Find where the given text appears and provide that cell's center as [X, Y] coordinate. 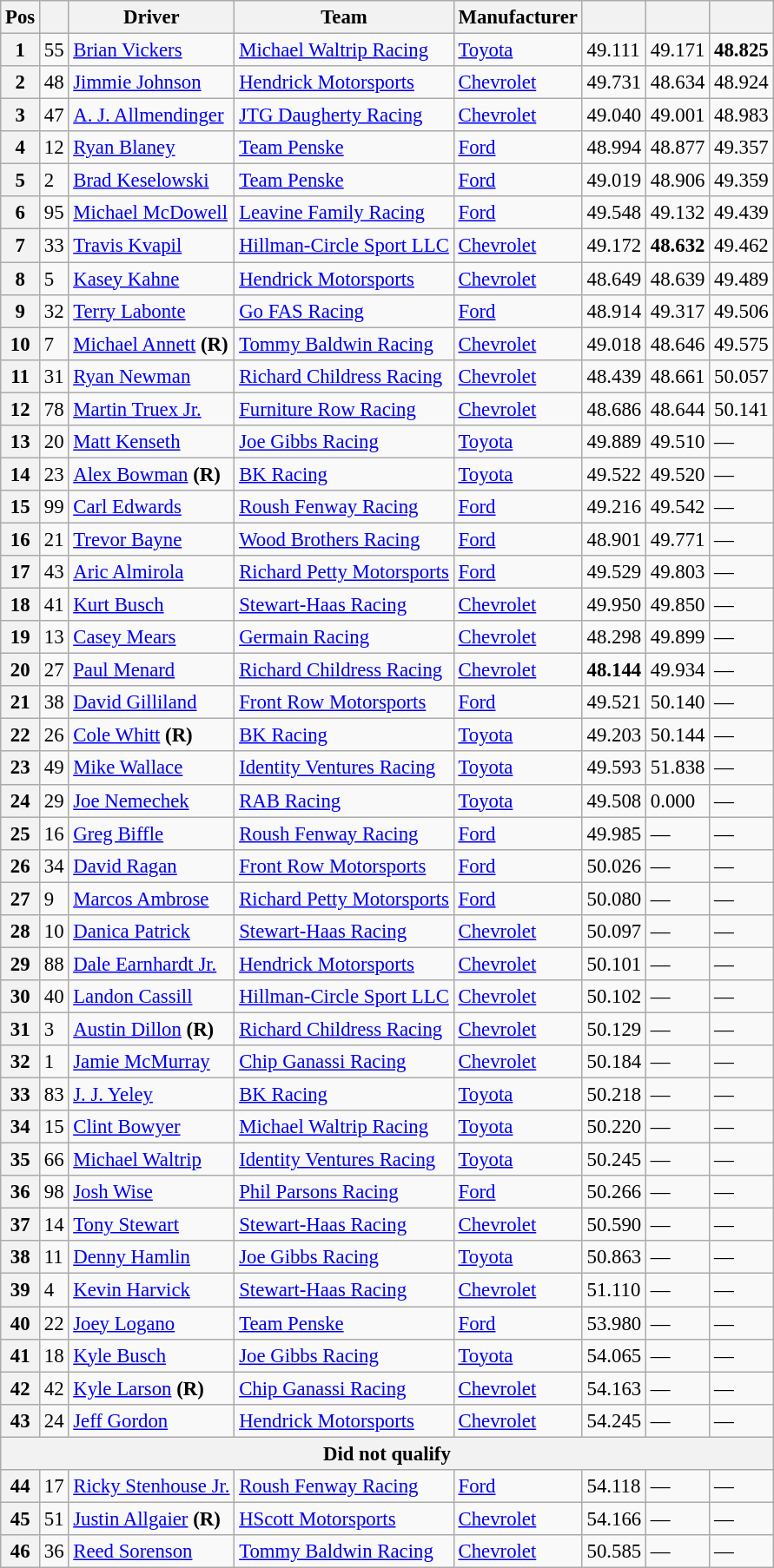
48.914 [613, 311]
Kasey Kahne [151, 279]
Cole Whitt (R) [151, 735]
A. J. Allmendinger [151, 115]
48.298 [613, 637]
66 [54, 1160]
47 [54, 115]
Tony Stewart [151, 1225]
Martin Truex Jr. [151, 409]
28 [21, 932]
51.110 [613, 1290]
Jamie McMurray [151, 1062]
49.850 [678, 605]
50.590 [613, 1225]
Kyle Busch [151, 1355]
48.632 [678, 246]
Brian Vickers [151, 50]
50.140 [678, 702]
49.040 [613, 115]
49.950 [613, 605]
19 [21, 637]
8 [21, 279]
48.439 [613, 376]
J. J. Yeley [151, 1095]
Matt Kenseth [151, 442]
49.521 [613, 702]
49.520 [678, 474]
48.901 [613, 539]
49.203 [613, 735]
Jimmie Johnson [151, 82]
55 [54, 50]
Kurt Busch [151, 605]
Alex Bowman (R) [151, 474]
48.646 [678, 344]
Ryan Blaney [151, 148]
Austin Dillon (R) [151, 1029]
Marcos Ambrose [151, 899]
49.510 [678, 442]
Manufacturer [518, 17]
Mike Wallace [151, 768]
49.522 [613, 474]
51 [54, 1519]
JTG Daugherty Racing [344, 115]
49.506 [742, 311]
50.026 [613, 866]
HScott Motorsports [344, 1519]
49.489 [742, 279]
50.144 [678, 735]
88 [54, 964]
49.317 [678, 311]
50.863 [613, 1258]
49.593 [613, 768]
48.649 [613, 279]
Danica Patrick [151, 932]
48.634 [678, 82]
David Gilliland [151, 702]
Greg Biffle [151, 833]
95 [54, 213]
Denny Hamlin [151, 1258]
30 [21, 997]
Furniture Row Racing [344, 409]
48.639 [678, 279]
50.097 [613, 932]
49.359 [742, 181]
54.118 [613, 1486]
50.102 [613, 997]
83 [54, 1095]
49.018 [613, 344]
48.144 [613, 670]
49.731 [613, 82]
48.877 [678, 148]
46 [21, 1552]
48 [54, 82]
Phil Parsons Racing [344, 1192]
Michael McDowell [151, 213]
49.216 [613, 507]
50.245 [613, 1160]
50.585 [613, 1552]
Jeff Gordon [151, 1420]
50.218 [613, 1095]
49.439 [742, 213]
Terry Labonte [151, 311]
RAB Racing [344, 800]
50.141 [742, 409]
Pos [21, 17]
49.508 [613, 800]
48.644 [678, 409]
Dale Earnhardt Jr. [151, 964]
49.803 [678, 572]
Reed Sorenson [151, 1552]
49.171 [678, 50]
Team [344, 17]
Wood Brothers Racing [344, 539]
49.462 [742, 246]
49.111 [613, 50]
Kevin Harvick [151, 1290]
54.245 [613, 1420]
51.838 [678, 768]
49.771 [678, 539]
Justin Allgaier (R) [151, 1519]
50.057 [742, 376]
Casey Mears [151, 637]
99 [54, 507]
50.266 [613, 1192]
45 [21, 1519]
Did not qualify [387, 1453]
54.163 [613, 1388]
Carl Edwards [151, 507]
Josh Wise [151, 1192]
49.529 [613, 572]
David Ragan [151, 866]
49.575 [742, 344]
Travis Kvapil [151, 246]
Michael Annett (R) [151, 344]
49.357 [742, 148]
Joey Logano [151, 1323]
49.548 [613, 213]
Kyle Larson (R) [151, 1388]
48.825 [742, 50]
49.542 [678, 507]
53.980 [613, 1323]
44 [21, 1486]
0.000 [678, 800]
49 [54, 768]
Ricky Stenhouse Jr. [151, 1486]
Joe Nemechek [151, 800]
Clint Bowyer [151, 1127]
Aric Almirola [151, 572]
49.985 [613, 833]
6 [21, 213]
Trevor Bayne [151, 539]
Paul Menard [151, 670]
48.994 [613, 148]
39 [21, 1290]
49.934 [678, 670]
49.172 [613, 246]
Ryan Newman [151, 376]
49.001 [678, 115]
25 [21, 833]
48.983 [742, 115]
98 [54, 1192]
50.101 [613, 964]
37 [21, 1225]
54.065 [613, 1355]
Brad Keselowski [151, 181]
Germain Racing [344, 637]
49.019 [613, 181]
54.166 [613, 1519]
49.889 [613, 442]
50.129 [613, 1029]
48.686 [613, 409]
48.924 [742, 82]
Leavine Family Racing [344, 213]
48.906 [678, 181]
49.132 [678, 213]
Landon Cassill [151, 997]
Driver [151, 17]
49.899 [678, 637]
Michael Waltrip [151, 1160]
78 [54, 409]
50.184 [613, 1062]
Go FAS Racing [344, 311]
48.661 [678, 376]
50.080 [613, 899]
50.220 [613, 1127]
35 [21, 1160]
